Provide the [X, Y] coordinate of the cell's center where the given text is located.  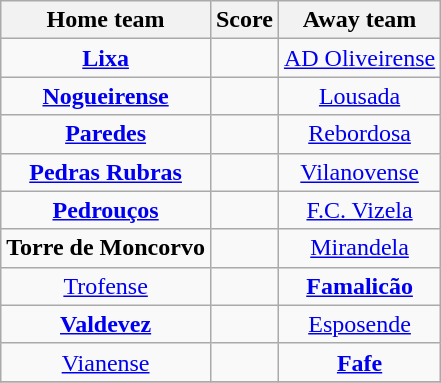
Lixa [106, 58]
Esposende [359, 324]
Mirandela [359, 248]
Pedras Rubras [106, 172]
Vianense [106, 362]
AD Oliveirense [359, 58]
Valdevez [106, 324]
Nogueirense [106, 96]
Fafe [359, 362]
Torre de Moncorvo [106, 248]
Vilanovense [359, 172]
Home team [106, 20]
Lousada [359, 96]
Paredes [106, 134]
F.C. Vizela [359, 210]
Trofense [106, 286]
Rebordosa [359, 134]
Away team [359, 20]
Famalicão [359, 286]
Score [244, 20]
Pedrouços [106, 210]
